Find where the given text appears and provide that cell's center as [x, y] coordinate. 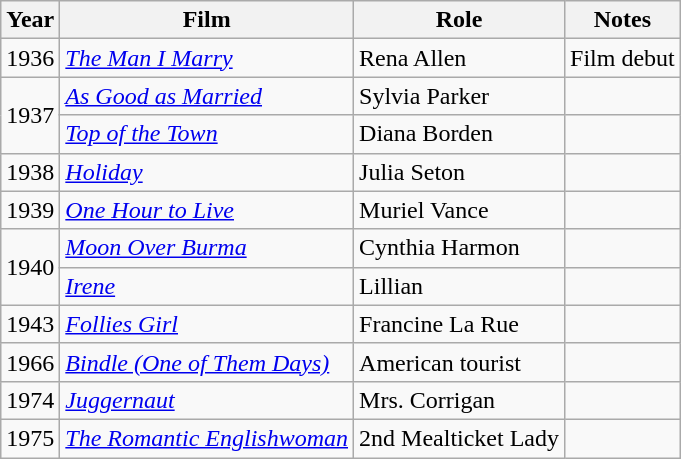
Film debut [623, 58]
1937 [30, 115]
1943 [30, 324]
1939 [30, 210]
1940 [30, 267]
One Hour to Live [207, 210]
Julia Seton [460, 172]
2nd Mealticket Lady [460, 438]
Irene [207, 286]
Lillian [460, 286]
The Romantic Englishwoman [207, 438]
1936 [30, 58]
Notes [623, 20]
Follies Girl [207, 324]
1966 [30, 362]
Rena Allen [460, 58]
Muriel Vance [460, 210]
Holiday [207, 172]
Year [30, 20]
1938 [30, 172]
Francine La Rue [460, 324]
1975 [30, 438]
American tourist [460, 362]
Cynthia Harmon [460, 248]
Role [460, 20]
The Man I Marry [207, 58]
Sylvia Parker [460, 96]
Diana Borden [460, 134]
Moon Over Burma [207, 248]
Film [207, 20]
As Good as Married [207, 96]
Juggernaut [207, 400]
Top of the Town [207, 134]
Bindle (One of Them Days) [207, 362]
1974 [30, 400]
Mrs. Corrigan [460, 400]
